Return [X, Y] of the center of cell containing provided text 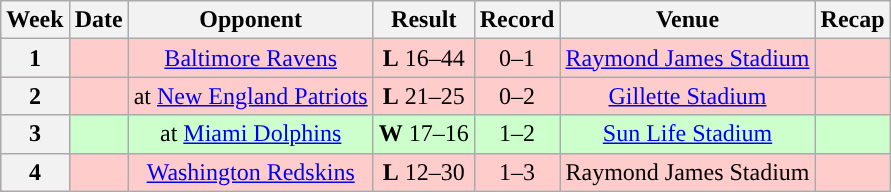
at Miami Dolphins [250, 134]
1 [35, 58]
Recap [852, 20]
Venue [688, 20]
Week [35, 20]
Gillette Stadium [688, 96]
Baltimore Ravens [250, 58]
2 [35, 96]
L 16–44 [424, 58]
4 [35, 172]
at New England Patriots [250, 96]
Date [98, 20]
Record [517, 20]
Sun Life Stadium [688, 134]
1–2 [517, 134]
0–1 [517, 58]
L 21–25 [424, 96]
0–2 [517, 96]
Opponent [250, 20]
3 [35, 134]
L 12–30 [424, 172]
1–3 [517, 172]
Washington Redskins [250, 172]
W 17–16 [424, 134]
Result [424, 20]
